Identify which cell holds the provided text, then report its (X, Y) central coordinate. 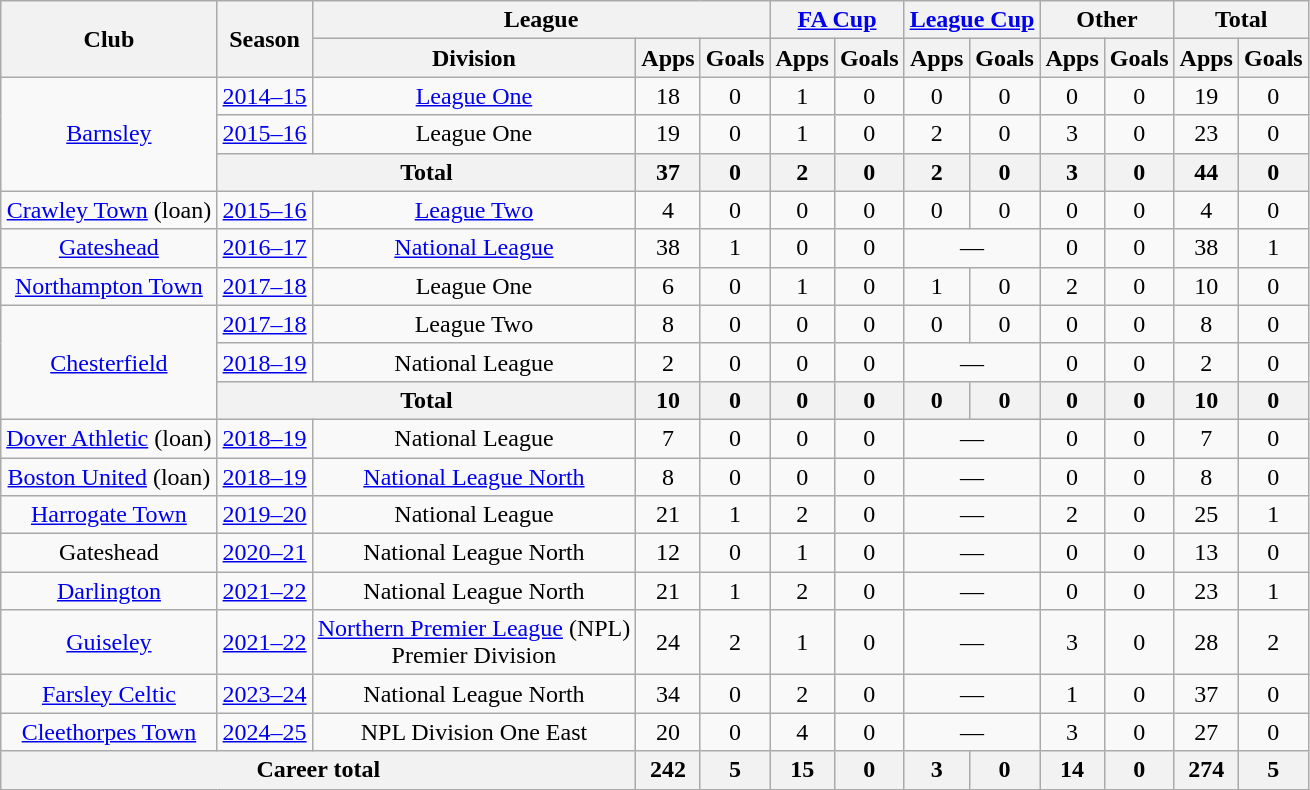
2014–15 (264, 96)
12 (668, 553)
27 (1206, 732)
6 (668, 286)
24 (668, 642)
15 (802, 770)
2019–20 (264, 515)
Career total (318, 770)
Cleethorpes Town (109, 732)
2023–24 (264, 694)
Club (109, 39)
2024–25 (264, 732)
274 (1206, 770)
Northampton Town (109, 286)
Darlington (109, 591)
Other (1107, 20)
28 (1206, 642)
Dover Athletic (loan) (109, 438)
20 (668, 732)
Farsley Celtic (109, 694)
Chesterfield (109, 362)
18 (668, 96)
NPL Division One East (474, 732)
League (541, 20)
2016–17 (264, 248)
Crawley Town (loan) (109, 210)
Boston United (loan) (109, 477)
34 (668, 694)
242 (668, 770)
FA Cup (837, 20)
44 (1206, 172)
25 (1206, 515)
14 (1072, 770)
2020–21 (264, 553)
Harrogate Town (109, 515)
Division (474, 58)
Barnsley (109, 134)
Guiseley (109, 642)
League Cup (972, 20)
Northern Premier League (NPL)Premier Division (474, 642)
Season (264, 39)
13 (1206, 553)
